Determine the [X, Y] coordinate at the center of the cell enclosing the given text.  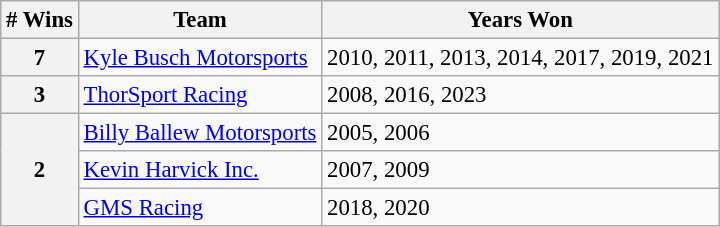
Years Won [520, 20]
3 [40, 95]
2007, 2009 [520, 170]
2008, 2016, 2023 [520, 95]
Team [200, 20]
ThorSport Racing [200, 95]
2010, 2011, 2013, 2014, 2017, 2019, 2021 [520, 58]
2005, 2006 [520, 133]
7 [40, 58]
Kevin Harvick Inc. [200, 170]
# Wins [40, 20]
2018, 2020 [520, 208]
Billy Ballew Motorsports [200, 133]
Kyle Busch Motorsports [200, 58]
GMS Racing [200, 208]
2 [40, 170]
